Search for the cell housing the specified text and yield its [x, y] center coordinate. 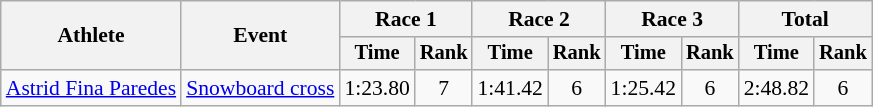
Event [260, 36]
1:23.80 [376, 88]
1:25.42 [644, 88]
Snowboard cross [260, 88]
7 [444, 88]
2:48.82 [776, 88]
Race 2 [538, 19]
Athlete [91, 36]
Total [806, 19]
Race 3 [672, 19]
Astrid Fina Paredes [91, 88]
1:41.42 [510, 88]
Race 1 [406, 19]
